Capture the cell that displays the provided text and extract its (x, y) central coordinate. 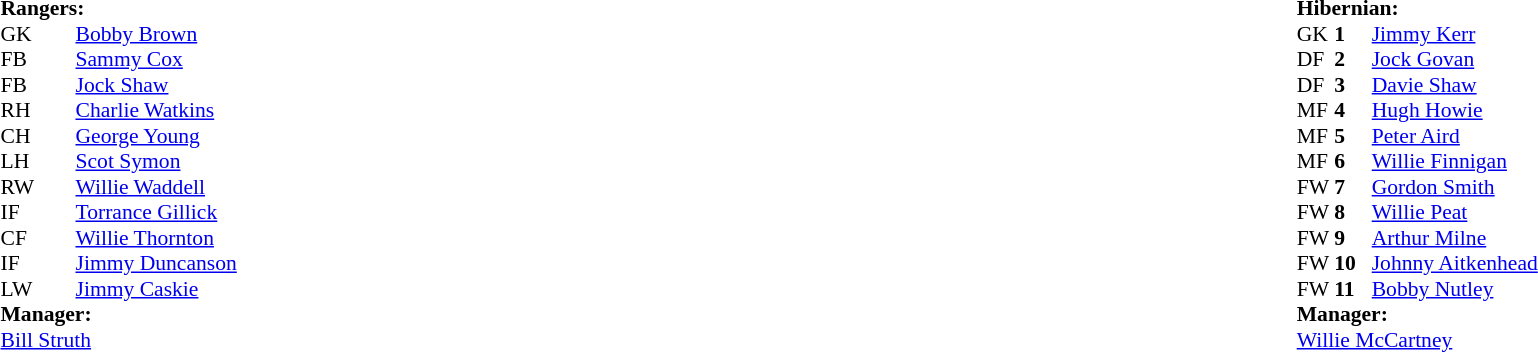
Willie Finnigan (1455, 161)
6 (1353, 161)
Jock Govan (1455, 59)
Davie Shaw (1455, 85)
Bobby Nutley (1455, 289)
Jimmy Caskie (156, 289)
8 (1353, 213)
Gordon Smith (1455, 187)
Sammy Cox (156, 59)
Scot Symon (156, 161)
1 (1353, 34)
Jimmy Kerr (1455, 34)
George Young (156, 136)
Charlie Watkins (156, 111)
RW (19, 187)
CH (19, 136)
10 (1353, 263)
7 (1353, 187)
Peter Aird (1455, 136)
Willie Thornton (156, 238)
RH (19, 111)
11 (1353, 289)
5 (1353, 136)
Johnny Aitkenhead (1455, 263)
Willie Waddell (156, 187)
CF (19, 238)
Jock Shaw (156, 85)
Willie Peat (1455, 213)
4 (1353, 111)
Jimmy Duncanson (156, 263)
9 (1353, 238)
Bobby Brown (156, 34)
2 (1353, 59)
Arthur Milne (1455, 238)
LH (19, 161)
Hugh Howie (1455, 111)
Torrance Gillick (156, 213)
3 (1353, 85)
LW (19, 289)
